Find where the given text appears and provide that cell's center as (x, y) coordinate. 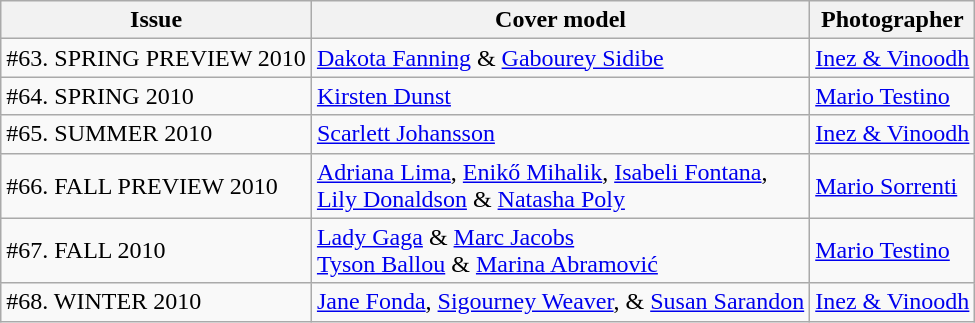
Cover model (560, 20)
Mario Sorrenti (892, 186)
Photographer (892, 20)
Kirsten Dunst (560, 96)
#68. WINTER 2010 (156, 302)
#64. SPRING 2010 (156, 96)
Scarlett Johansson (560, 134)
Adriana Lima, Enikő Mihalik, Isabeli Fontana,Lily Donaldson & Natasha Poly (560, 186)
Jane Fonda, Sigourney Weaver, & Susan Sarandon (560, 302)
#66. FALL PREVIEW 2010 (156, 186)
Dakota Fanning & Gabourey Sidibe (560, 58)
#65. SUMMER 2010 (156, 134)
#67. FALL 2010 (156, 250)
Issue (156, 20)
#63. SPRING PREVIEW 2010 (156, 58)
Lady Gaga & Marc JacobsTyson Ballou & Marina Abramović (560, 250)
